Scan for the cell matching the given text and deliver its (X, Y) coordinate at center. 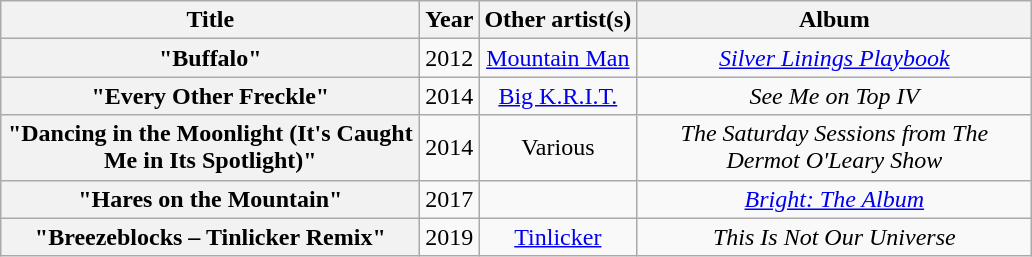
Bright: The Album (834, 199)
2019 (450, 237)
2017 (450, 199)
Various (558, 148)
2012 (450, 58)
"Hares on the Mountain" (210, 199)
"Every Other Freckle" (210, 96)
Album (834, 20)
See Me on Top IV (834, 96)
The Saturday Sessions from The Dermot O'Leary Show (834, 148)
Mountain Man (558, 58)
"Dancing in the Moonlight (It's Caught Me in Its Spotlight)" (210, 148)
This Is Not Our Universe (834, 237)
Title (210, 20)
Year (450, 20)
"Buffalo" (210, 58)
Other artist(s) (558, 20)
Silver Linings Playbook (834, 58)
Big K.R.I.T. (558, 96)
"Breezeblocks – Tinlicker Remix" (210, 237)
Tinlicker (558, 237)
